Extract the [x, y] coordinate from the center of the cell holding the provided text.  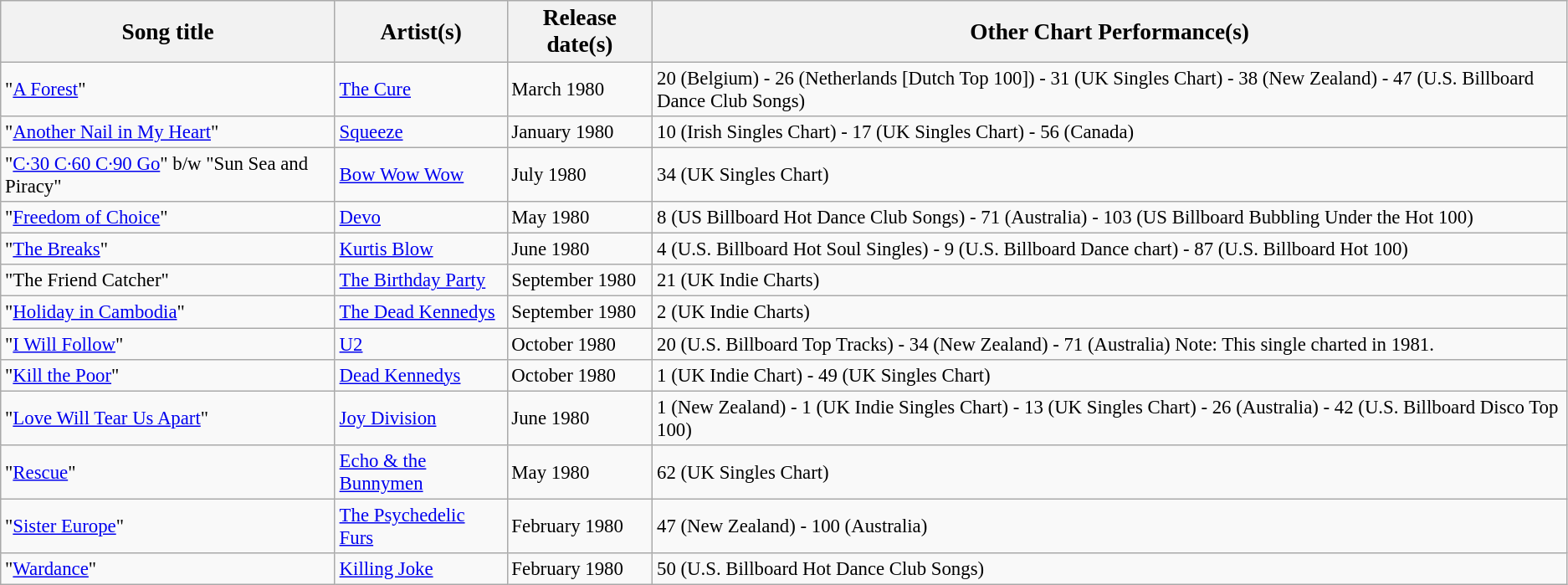
47 (New Zealand) - 100 (Australia) [1109, 526]
The Dead Kennedys [421, 312]
"Kill the Poor" [168, 375]
"C·30 C·60 C·90 Go" b/w "Sun Sea and Piracy" [168, 176]
July 1980 [580, 176]
March 1980 [580, 90]
62 (UK Singles Chart) [1109, 472]
20 (U.S. Billboard Top Tracks) - 34 (New Zealand) - 71 (Australia) Note: This single charted in 1981. [1109, 344]
"Love Will Tear Us Apart" [168, 418]
21 (UK Indie Charts) [1109, 280]
Bow Wow Wow [421, 176]
"Sister Europe" [168, 526]
January 1980 [580, 132]
Song title [168, 32]
Dead Kennedys [421, 375]
Squeeze [421, 132]
10 (Irish Singles Chart) - 17 (UK Singles Chart) - 56 (Canada) [1109, 132]
Other Chart Performance(s) [1109, 32]
Devo [421, 218]
Release date(s) [580, 32]
1 (New Zealand) - 1 (UK Indie Singles Chart) - 13 (UK Singles Chart) - 26 (Australia) - 42 (U.S. Billboard Disco Top 100) [1109, 418]
34 (UK Singles Chart) [1109, 176]
Echo & the Bunnymen [421, 472]
"Holiday in Cambodia" [168, 312]
Killing Joke [421, 569]
"The Friend Catcher" [168, 280]
Joy Division [421, 418]
1 (UK Indie Chart) - 49 (UK Singles Chart) [1109, 375]
50 (U.S. Billboard Hot Dance Club Songs) [1109, 569]
"Another Nail in My Heart" [168, 132]
"Wardance" [168, 569]
U2 [421, 344]
"Freedom of Choice" [168, 218]
"I Will Follow" [168, 344]
"The Breaks" [168, 249]
The Birthday Party [421, 280]
2 (UK Indie Charts) [1109, 312]
Artist(s) [421, 32]
20 (Belgium) - 26 (Netherlands [Dutch Top 100]) - 31 (UK Singles Chart) - 38 (New Zealand) - 47 (U.S. Billboard Dance Club Songs) [1109, 90]
"Rescue" [168, 472]
"A Forest" [168, 90]
8 (US Billboard Hot Dance Club Songs) - 71 (Australia) - 103 (US Billboard Bubbling Under the Hot 100) [1109, 218]
4 (U.S. Billboard Hot Soul Singles) - 9 (U.S. Billboard Dance chart) - 87 (U.S. Billboard Hot 100) [1109, 249]
Kurtis Blow [421, 249]
The Psychedelic Furs [421, 526]
The Cure [421, 90]
